Capture the cell that displays the provided text and extract its [X, Y] central coordinate. 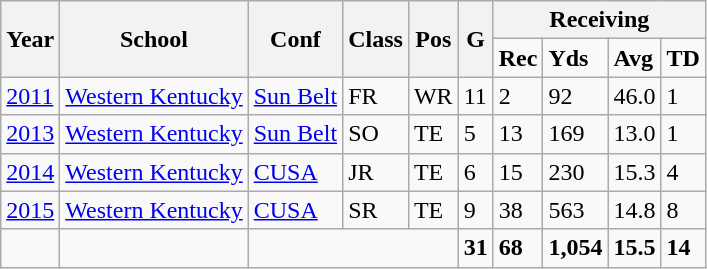
SO [376, 134]
1,054 [576, 248]
Avg [634, 58]
13.0 [634, 134]
15.5 [634, 248]
68 [518, 248]
Conf [295, 39]
Yds [576, 58]
92 [576, 96]
169 [576, 134]
15 [518, 172]
31 [476, 248]
2015 [30, 210]
2011 [30, 96]
38 [518, 210]
2013 [30, 134]
15.3 [634, 172]
FR [376, 96]
2 [518, 96]
4 [683, 172]
9 [476, 210]
8 [683, 210]
5 [476, 134]
46.0 [634, 96]
6 [476, 172]
WR [433, 96]
SR [376, 210]
2014 [30, 172]
230 [576, 172]
School [154, 39]
TD [683, 58]
14 [683, 248]
G [476, 39]
Receiving [599, 20]
Class [376, 39]
11 [476, 96]
13 [518, 134]
563 [576, 210]
Rec [518, 58]
Year [30, 39]
14.8 [634, 210]
Pos [433, 39]
JR [376, 172]
